Detect which cell encompasses the target text, then output its [X, Y] center coordinate. 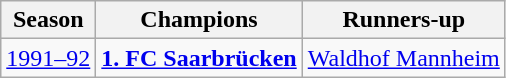
Champions [199, 20]
Season [48, 20]
Runners-up [404, 20]
1991–92 [48, 58]
Waldhof Mannheim [404, 58]
1. FC Saarbrücken [199, 58]
